Identify which cell holds the provided text, then report its (x, y) central coordinate. 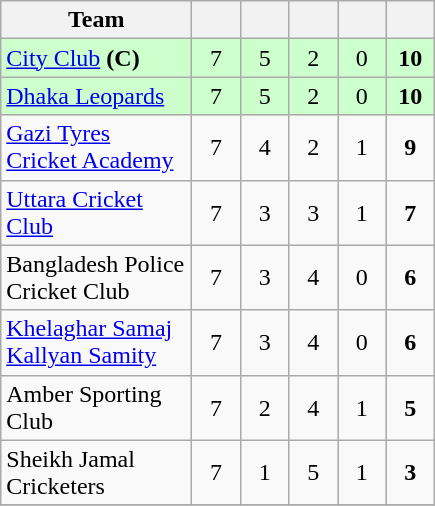
Team (96, 20)
Bangladesh Police Cricket Club (96, 278)
Sheikh Jamal Cricketers (96, 472)
Khelaghar Samaj Kallyan Samity (96, 342)
9 (410, 148)
Gazi Tyres Cricket Academy (96, 148)
Uttara Cricket Club (96, 212)
City Club (C) (96, 58)
Amber Sporting Club (96, 408)
Dhaka Leopards (96, 96)
